Find where the given text appears and provide that cell's center as (X, Y) coordinate. 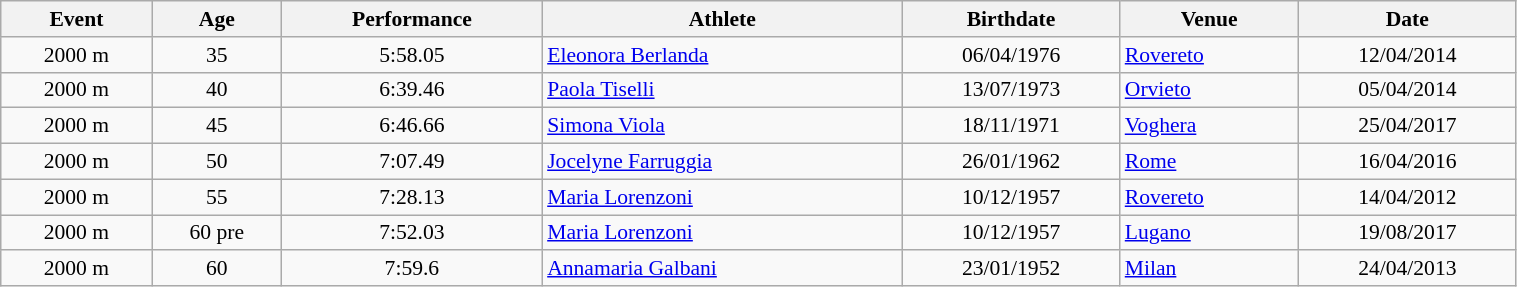
Date (1408, 19)
45 (217, 126)
Jocelyne Farruggia (722, 162)
Athlete (722, 19)
13/07/1973 (1010, 90)
Performance (412, 19)
Voghera (1210, 126)
16/04/2016 (1408, 162)
Lugano (1210, 233)
Paola Tiselli (722, 90)
25/04/2017 (1408, 126)
6:39.46 (412, 90)
Eleonora Berlanda (722, 55)
26/01/1962 (1010, 162)
7:28.13 (412, 197)
60 (217, 269)
50 (217, 162)
14/04/2012 (1408, 197)
18/11/1971 (1010, 126)
Rome (1210, 162)
Age (217, 19)
60 pre (217, 233)
Orvieto (1210, 90)
12/04/2014 (1408, 55)
7:07.49 (412, 162)
23/01/1952 (1010, 269)
7:52.03 (412, 233)
55 (217, 197)
6:46.66 (412, 126)
40 (217, 90)
7:59.6 (412, 269)
35 (217, 55)
Venue (1210, 19)
Event (76, 19)
19/08/2017 (1408, 233)
Birthdate (1010, 19)
05/04/2014 (1408, 90)
Simona Viola (722, 126)
Annamaria Galbani (722, 269)
5:58.05 (412, 55)
06/04/1976 (1010, 55)
24/04/2013 (1408, 269)
Milan (1210, 269)
